Find where the given text appears and provide that cell's center as [x, y] coordinate. 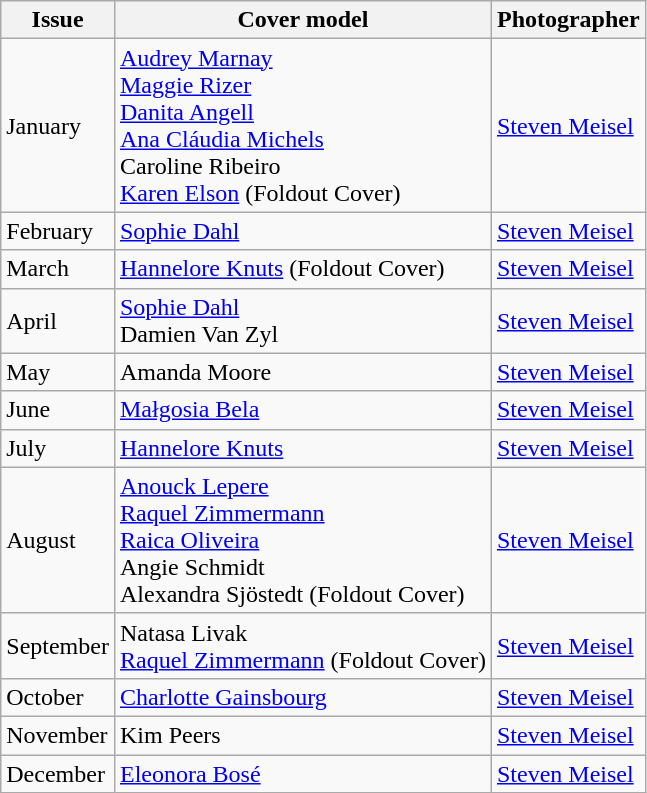
May [58, 372]
October [58, 697]
Sophie Dahl [302, 231]
Małgosia Bela [302, 410]
September [58, 646]
November [58, 735]
Sophie Dahl Damien Van Zyl [302, 320]
Hannelore Knuts [302, 448]
Anouck LepereRaquel ZimmermannRaica OliveiraAngie SchmidtAlexandra Sjöstedt (Foldout Cover) [302, 540]
Charlotte Gainsbourg [302, 697]
February [58, 231]
July [58, 448]
Audrey MarnayMaggie RizerDanita AngellAna Cláudia MichelsCaroline RibeiroKaren Elson (Foldout Cover) [302, 126]
August [58, 540]
Amanda Moore [302, 372]
Hannelore Knuts (Foldout Cover) [302, 269]
June [58, 410]
December [58, 773]
January [58, 126]
April [58, 320]
March [58, 269]
Cover model [302, 20]
Photographer [568, 20]
Natasa Livak Raquel Zimmermann (Foldout Cover) [302, 646]
Eleonora Bosé [302, 773]
Kim Peers [302, 735]
Issue [58, 20]
